Locate the cell with the specified text and output its (x, y) center coordinate. 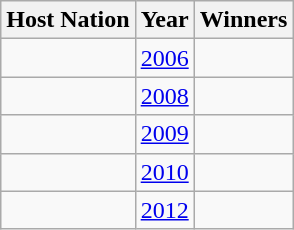
2006 (164, 58)
2010 (164, 172)
Winners (244, 20)
Host Nation (68, 20)
2009 (164, 134)
Year (164, 20)
2008 (164, 96)
2012 (164, 210)
